Detect which cell encompasses the target text, then output its (X, Y) center coordinate. 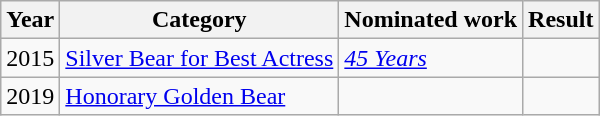
45 Years (431, 58)
2019 (30, 96)
Result (561, 20)
Honorary Golden Bear (200, 96)
Nominated work (431, 20)
Silver Bear for Best Actress (200, 58)
2015 (30, 58)
Year (30, 20)
Category (200, 20)
